Extract the (X, Y) coordinate from the center of the cell holding the provided text.  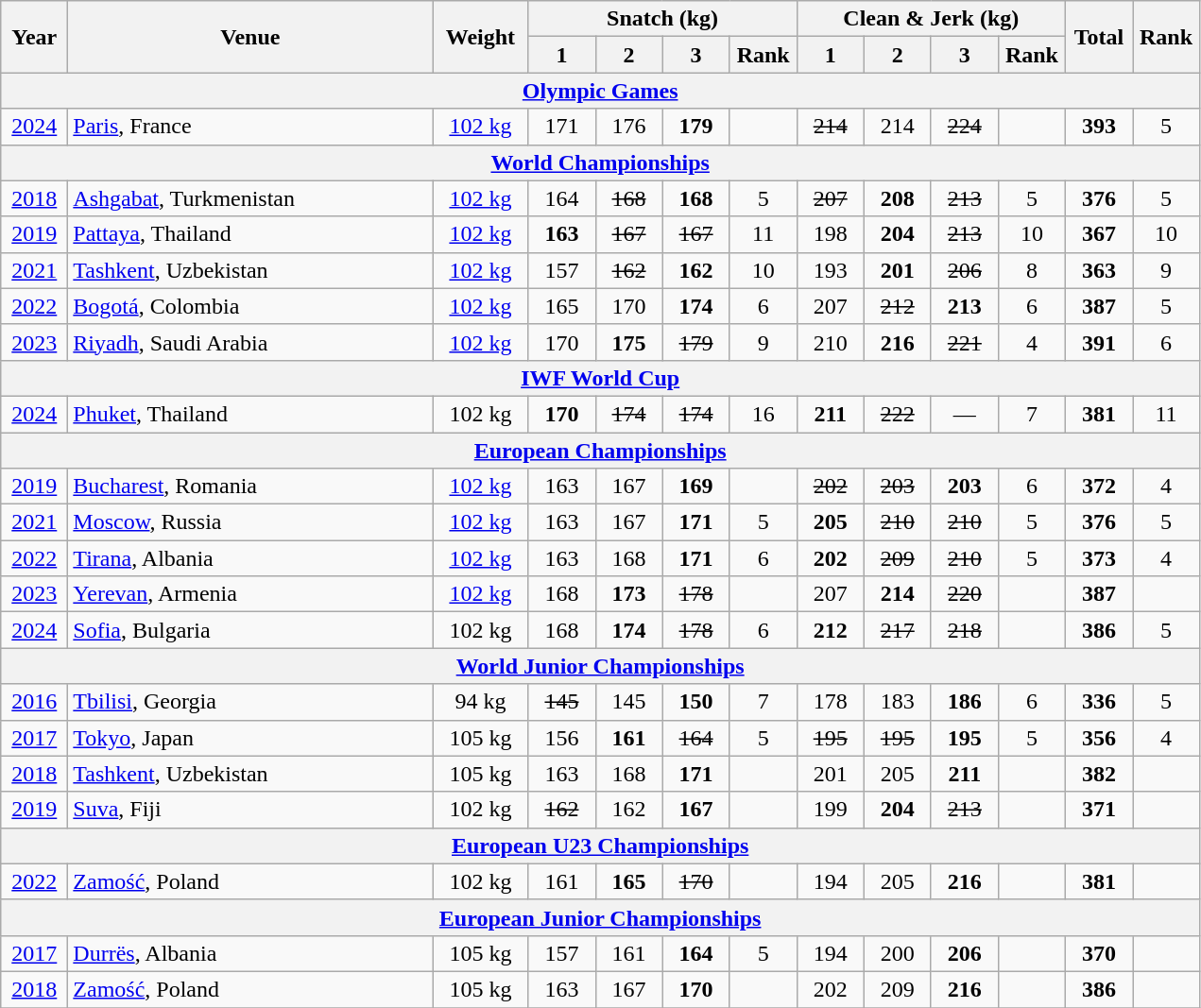
World Championships (601, 162)
198 (830, 234)
Bucharest, Romania (250, 487)
Weight (480, 37)
373 (1098, 558)
Bogotá, Colombia (250, 306)
Suva, Fiji (250, 810)
393 (1098, 127)
169 (695, 487)
150 (695, 702)
224 (964, 127)
Yerevan, Armenia (250, 594)
156 (561, 738)
221 (964, 342)
208 (898, 198)
European Junior Championships (601, 917)
Clean & Jerk (kg) (931, 19)
371 (1098, 810)
363 (1098, 270)
IWF World Cup (601, 378)
176 (629, 127)
336 (1098, 702)
183 (898, 702)
European U23 Championships (601, 846)
Moscow, Russia (250, 522)
16 (763, 414)
Riyadh, Saudi Arabia (250, 342)
173 (629, 594)
200 (898, 953)
Paris, France (250, 127)
367 (1098, 234)
Olympic Games (601, 91)
Tirana, Albania (250, 558)
Total (1098, 37)
217 (898, 630)
2016 (34, 702)
220 (964, 594)
372 (1098, 487)
370 (1098, 953)
186 (964, 702)
356 (1098, 738)
8 (1032, 270)
Snatch (kg) (662, 19)
94 kg (480, 702)
Tokyo, Japan (250, 738)
391 (1098, 342)
European Championships (601, 451)
218 (964, 630)
World Junior Championships (601, 666)
Venue (250, 37)
Durrës, Albania (250, 953)
Tbilisi, Georgia (250, 702)
— (964, 414)
193 (830, 270)
Year (34, 37)
Sofia, Bulgaria (250, 630)
Phuket, Thailand (250, 414)
199 (830, 810)
175 (629, 342)
382 (1098, 774)
Ashgabat, Turkmenistan (250, 198)
Pattaya, Thailand (250, 234)
222 (898, 414)
